Search for the cell housing the specified text and yield its [x, y] center coordinate. 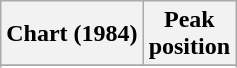
Chart (1984) [72, 34]
Peakposition [189, 34]
